Find where the given text appears and provide that cell's center as (x, y) coordinate. 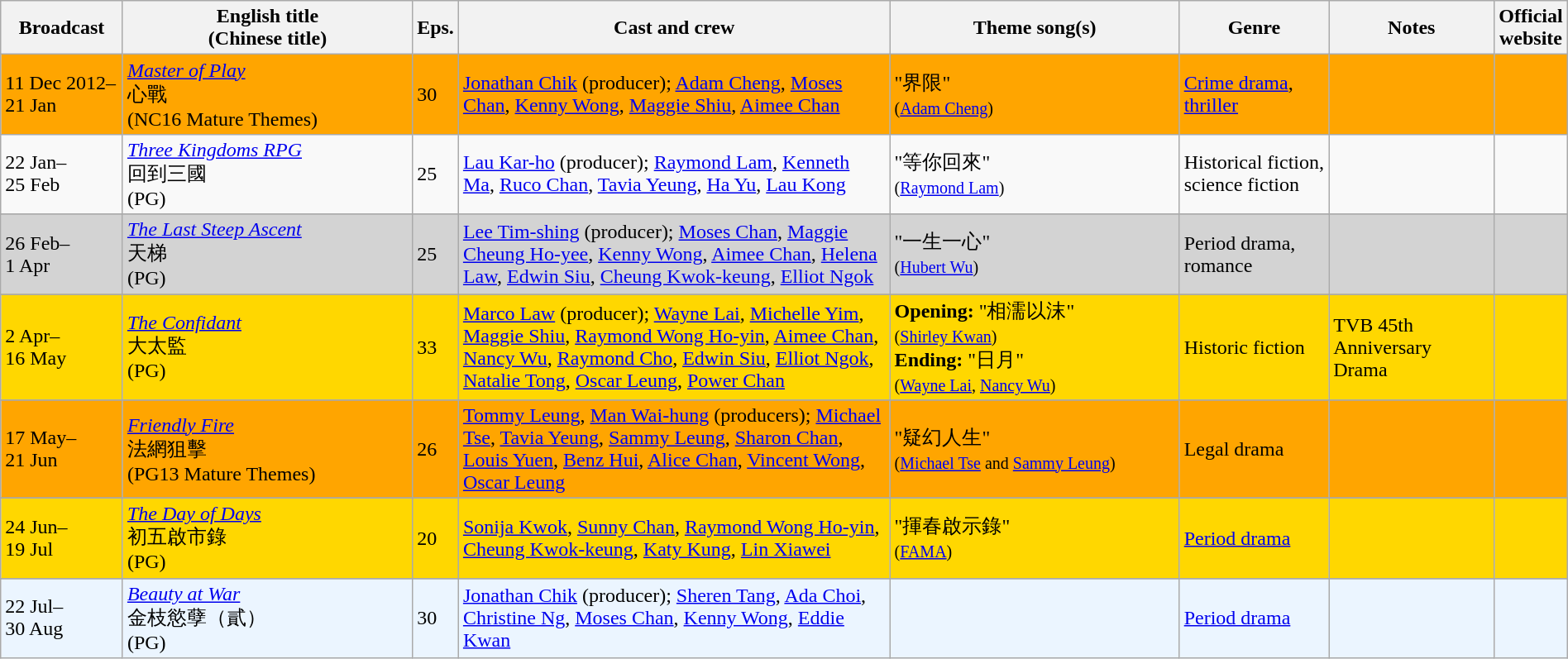
The Confidant大太監(PG) (267, 347)
Legal drama (1254, 450)
Jonathan Chik (producer); Sheren Tang, Ada Choi, Christine Ng, Moses Chan, Kenny Wong, Eddie Kwan (674, 618)
Historic fiction (1254, 347)
22 Jan– 25 Feb (62, 174)
Notes (1412, 28)
Period drama, romance (1254, 255)
Official website (1531, 28)
"揮春啟示錄"(FAMA) (1035, 539)
Jonathan Chik (producer); Adam Cheng, Moses Chan, Kenny Wong, Maggie Shiu, Aimee Chan (674, 94)
Cast and crew (674, 28)
"等你回來"(Raymond Lam) (1035, 174)
Broadcast (62, 28)
Three Kingdoms RPG 回到三國(PG) (267, 174)
Genre (1254, 28)
Sonija Kwok, Sunny Chan, Raymond Wong Ho-yin, Cheung Kwok-keung, Katy Kung, Lin Xiawei (674, 539)
"一生一心"(Hubert Wu) (1035, 255)
Crime drama, thriller (1254, 94)
"疑幻人生" (Michael Tse and Sammy Leung) (1035, 450)
Opening: "相濡以沫"(Shirley Kwan)Ending: "日月"(Wayne Lai, Nancy Wu) (1035, 347)
20 (436, 539)
Theme song(s) (1035, 28)
The Day of Days初五啟市錄(PG) (267, 539)
Master of Play 心戰(NC16 Mature Themes) (267, 94)
"界限"(Adam Cheng) (1035, 94)
11 Dec 2012–21 Jan (62, 94)
Historical fiction, science fiction (1254, 174)
33 (436, 347)
Lau Kar-ho (producer); Raymond Lam, Kenneth Ma, Ruco Chan, Tavia Yeung, Ha Yu, Lau Kong (674, 174)
26 (436, 450)
Beauty at War金枝慾孽（貳）(PG) (267, 618)
The Last Steep Ascent天梯(PG) (267, 255)
TVB 45th Anniversary Drama (1412, 347)
2 Apr–16 May (62, 347)
26 Feb–1 Apr (62, 255)
22 Jul–30 Aug (62, 618)
24 Jun–19 Jul (62, 539)
Lee Tim-shing (producer); Moses Chan, Maggie Cheung Ho-yee, Kenny Wong, Aimee Chan, Helena Law, Edwin Siu, Cheung Kwok-keung, Elliot Ngok (674, 255)
Eps. (436, 28)
17 May–21 Jun (62, 450)
English title (Chinese title) (267, 28)
Friendly Fire法網狙擊(PG13 Mature Themes) (267, 450)
